Return (X, Y) of the center of cell containing provided text 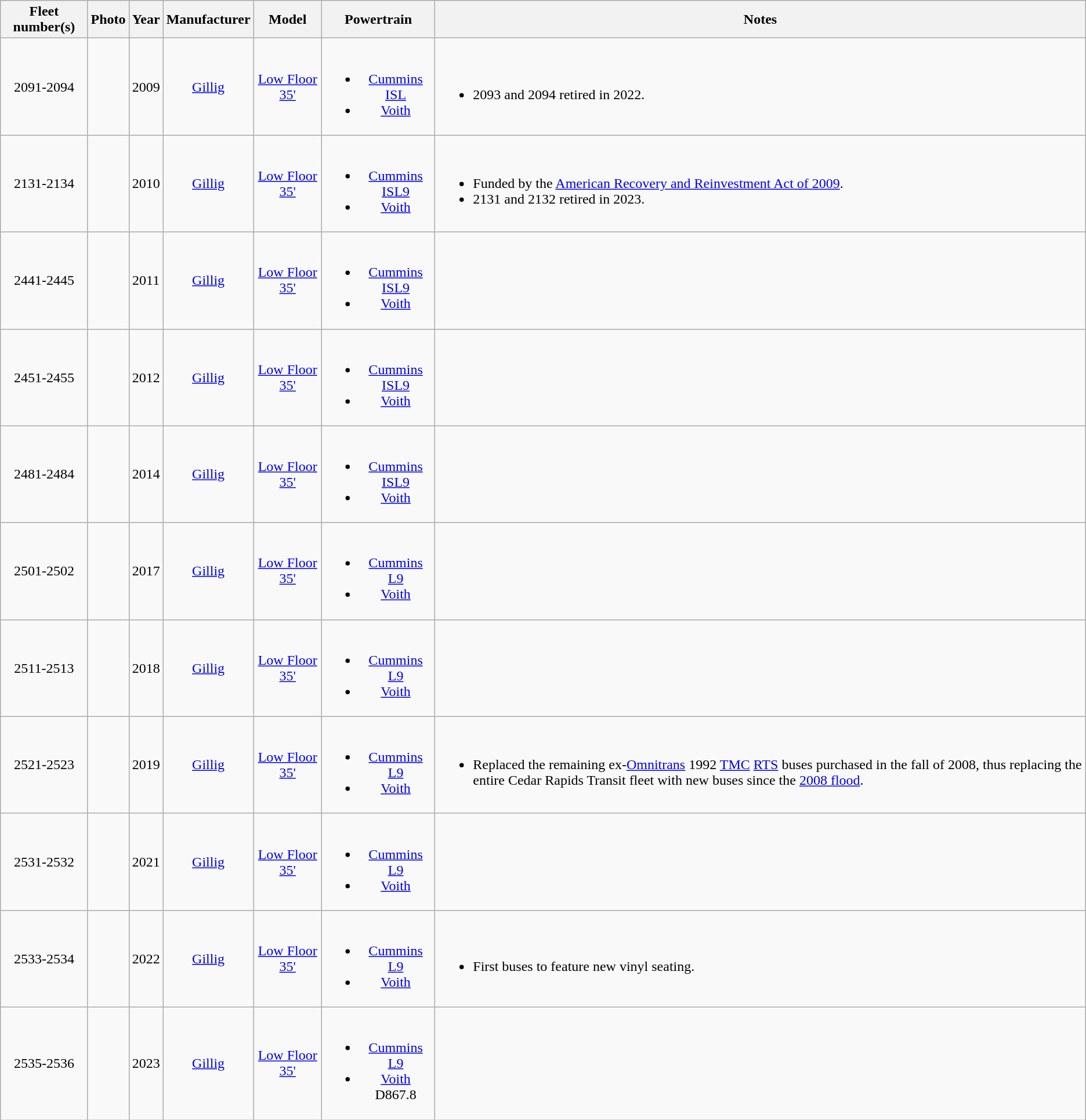
Notes (760, 20)
2018 (146, 668)
2533-2534 (44, 958)
Fleet number(s) (44, 20)
2535-2536 (44, 1063)
2521-2523 (44, 764)
2093 and 2094 retired in 2022. (760, 87)
2011 (146, 281)
Funded by the American Recovery and Reinvestment Act of 2009.2131 and 2132 retired in 2023. (760, 183)
Model (288, 20)
2091-2094 (44, 87)
Manufacturer (208, 20)
2022 (146, 958)
2481-2484 (44, 474)
2451-2455 (44, 377)
Photo (108, 20)
2017 (146, 571)
2501-2502 (44, 571)
2531-2532 (44, 862)
Cummins L9Voith D867.8 (378, 1063)
2021 (146, 862)
Cummins ISLVoith (378, 87)
2019 (146, 764)
First buses to feature new vinyl seating. (760, 958)
Powertrain (378, 20)
2511-2513 (44, 668)
Year (146, 20)
2014 (146, 474)
2010 (146, 183)
2009 (146, 87)
2131-2134 (44, 183)
2441-2445 (44, 281)
2012 (146, 377)
2023 (146, 1063)
